Search for the cell housing the specified text and yield its (X, Y) center coordinate. 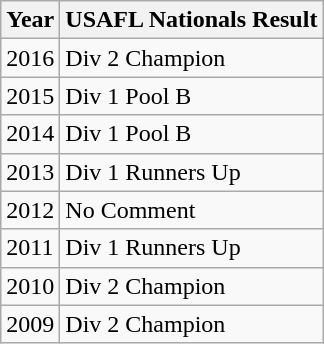
Year (30, 20)
2012 (30, 210)
2013 (30, 172)
2010 (30, 286)
2016 (30, 58)
No Comment (192, 210)
USAFL Nationals Result (192, 20)
2009 (30, 324)
2015 (30, 96)
2014 (30, 134)
2011 (30, 248)
